From the cell containing the given text, extract its center point as (x, y) coordinate. 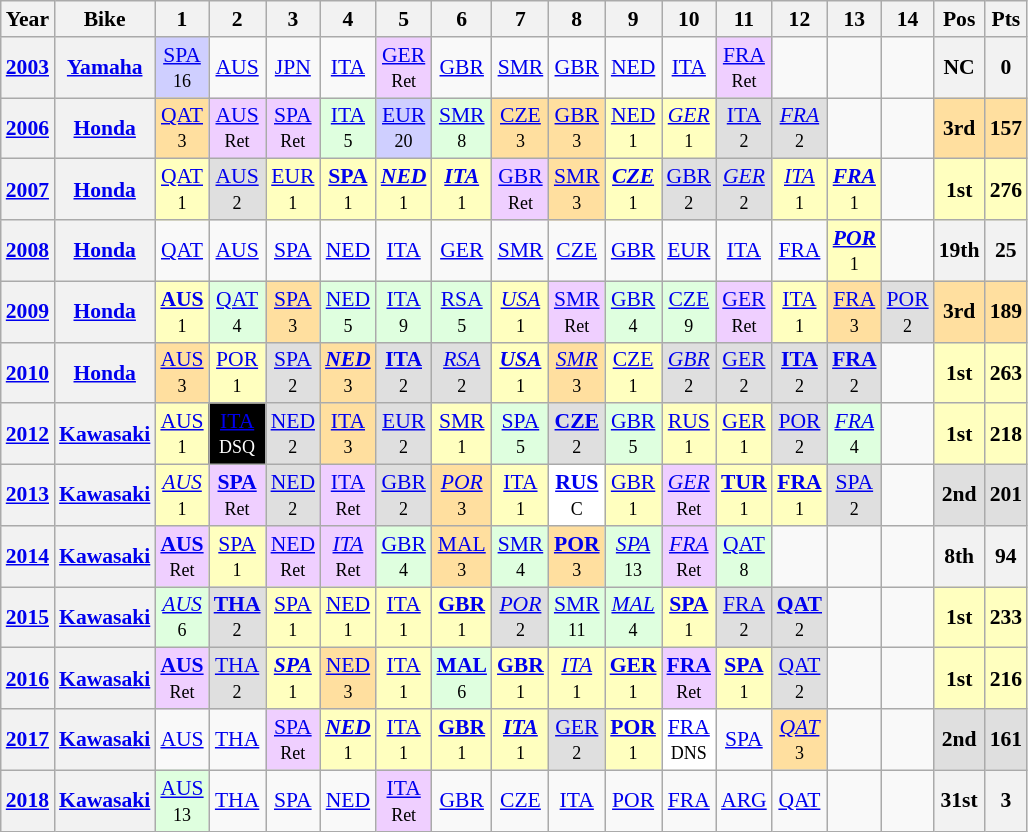
8 (577, 19)
2014 (28, 556)
2015 (28, 618)
ITA9 (404, 312)
161 (1006, 740)
6 (461, 19)
SPA13 (634, 556)
MAL4 (634, 618)
2012 (28, 434)
ITA5 (348, 128)
EUR2 (404, 434)
SMR4 (520, 556)
SMR11 (577, 618)
10 (690, 19)
5 (404, 19)
FRA4 (854, 434)
Pos (960, 19)
94 (1006, 556)
Pts (1006, 19)
1 (182, 19)
Bike (104, 19)
SMRRet (577, 312)
EUR (690, 250)
NC (960, 68)
NED5 (348, 312)
CZE9 (690, 312)
12 (800, 19)
2009 (28, 312)
EUR20 (404, 128)
GER (461, 250)
263 (1006, 372)
2003 (28, 68)
SMR1 (461, 434)
SPA5 (520, 434)
218 (1006, 434)
276 (1006, 190)
AUS2 (238, 190)
9 (634, 19)
RUSC (577, 496)
2008 (28, 250)
AUS13 (182, 800)
SPA16 (182, 68)
QAT1 (182, 190)
FRADNS (690, 740)
QAT4 (238, 312)
201 (1006, 496)
MAL6 (461, 678)
157 (1006, 128)
MAL3 (461, 556)
JPN (293, 68)
NEDRet (293, 556)
FRA3 (854, 312)
4 (348, 19)
2010 (28, 372)
11 (744, 19)
QAT8 (744, 556)
8th (960, 556)
2016 (28, 678)
31st (960, 800)
SMR8 (461, 128)
ITADSQ (238, 434)
7 (520, 19)
2007 (28, 190)
GBR5 (634, 434)
25 (1006, 250)
EUR1 (293, 190)
233 (1006, 618)
GBRRet (520, 190)
14 (908, 19)
19th (960, 250)
ITA3 (348, 434)
2 (238, 19)
2006 (28, 128)
SPA3 (293, 312)
Yamaha (104, 68)
2018 (28, 800)
TUR1 (744, 496)
ARG (744, 800)
2013 (28, 496)
2017 (28, 740)
RSA2 (461, 372)
Year (28, 19)
POR (634, 800)
AUS6 (182, 618)
CZE3 (520, 128)
RSA5 (461, 312)
AUS3 (182, 372)
0 (1006, 68)
189 (1006, 312)
RUS1 (690, 434)
13 (854, 19)
GBR3 (577, 128)
CZE2 (577, 434)
216 (1006, 678)
